Output the (X, Y) coordinate of the center of the cell containing the given text.  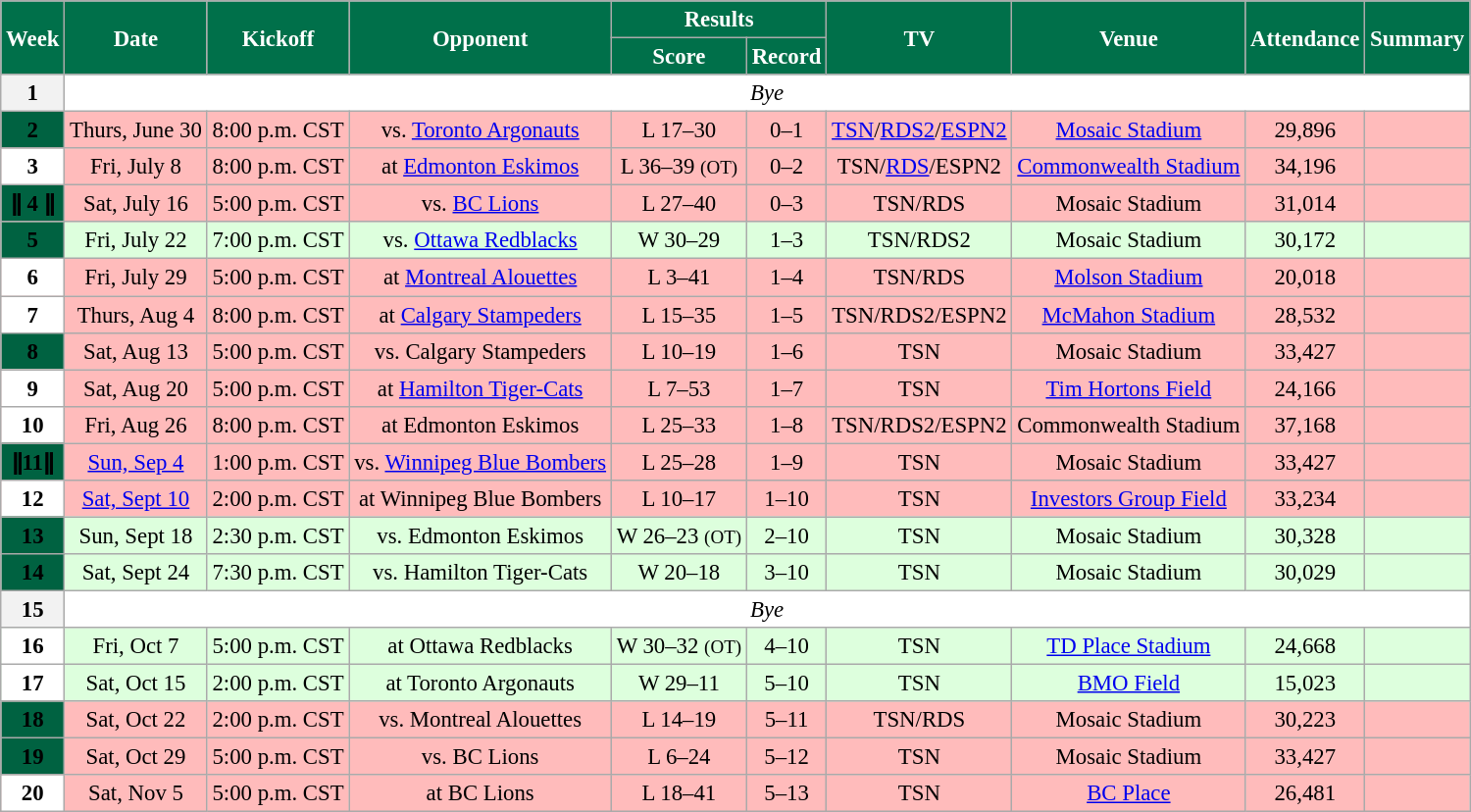
W 20–18 (679, 573)
17 (33, 684)
30,172 (1305, 240)
0–3 (786, 204)
L 36–39 (OT) (679, 167)
9 (33, 388)
5–12 (786, 757)
Sat, Oct 15 (135, 684)
1 (33, 93)
15 (33, 609)
vs. Hamilton Tiger-Cats (481, 573)
Week (33, 37)
1–7 (786, 388)
30,328 (1305, 535)
Record (786, 57)
W 30–29 (679, 240)
1–8 (786, 425)
7:00 p.m. CST (279, 240)
10 (33, 425)
at BC Lions (481, 793)
vs. Winnipeg Blue Bombers (481, 462)
Opponent (481, 37)
3–10 (786, 573)
TD Place Stadium (1129, 646)
1–4 (786, 278)
20,018 (1305, 278)
vs. Edmonton Eskimos (481, 535)
1–10 (786, 499)
6 (33, 278)
TSN/RDS2 (920, 240)
14 (33, 573)
BC Place (1129, 793)
vs. Toronto Argonauts (481, 130)
Fri, Oct 7 (135, 646)
L 6–24 (679, 757)
Sun, Sept 18 (135, 535)
TSN/RDS/ESPN2 (920, 167)
L 3–41 (679, 278)
16 (33, 646)
L 10–19 (679, 351)
30,029 (1305, 573)
7:30 p.m. CST (279, 573)
Sun, Sep 4 (135, 462)
Sat, Oct 22 (135, 720)
34,196 (1305, 167)
L 25–33 (679, 425)
24,166 (1305, 388)
30,223 (1305, 720)
0–2 (786, 167)
Sat, Nov 5 (135, 793)
37,168 (1305, 425)
28,532 (1305, 315)
5–13 (786, 793)
BMO Field (1129, 684)
L 18–41 (679, 793)
L 27–40 (679, 204)
1–9 (786, 462)
Score (679, 57)
Sat, Sept 10 (135, 499)
Fri, July 8 (135, 167)
1:00 p.m. CST (279, 462)
Sat, Oct 29 (135, 757)
at Calgary Stampeders (481, 315)
Kickoff (279, 37)
W 26–23 (OT) (679, 535)
vs. Calgary Stampeders (481, 351)
29,896 (1305, 130)
15,023 (1305, 684)
Fri, Aug 26 (135, 425)
26,481 (1305, 793)
L 10–17 (679, 499)
3 (33, 167)
L 15–35 (679, 315)
at Toronto Argonauts (481, 684)
2:30 p.m. CST (279, 535)
Sat, Sept 24 (135, 573)
Fri, July 29 (135, 278)
at Winnipeg Blue Bombers (481, 499)
Molson Stadium (1129, 278)
5–10 (786, 684)
Summary (1418, 37)
5 (33, 240)
at Ottawa Redblacks (481, 646)
Fri, July 22 (135, 240)
Date (135, 37)
Sat, July 16 (135, 204)
Investors Group Field (1129, 499)
L 7–53 (679, 388)
2 (33, 130)
Tim Hortons Field (1129, 388)
2–10 (786, 535)
at Hamilton Tiger-Cats (481, 388)
12 (33, 499)
Thurs, June 30 (135, 130)
McMahon Stadium (1129, 315)
L 25–28 (679, 462)
Venue (1129, 37)
Sat, Aug 20 (135, 388)
Attendance (1305, 37)
L 17–30 (679, 130)
31,014 (1305, 204)
13 (33, 535)
vs. Ottawa Redblacks (481, 240)
19 (33, 757)
0–1 (786, 130)
5–11 (786, 720)
4–10 (786, 646)
20 (33, 793)
7 (33, 315)
1–3 (786, 240)
8 (33, 351)
TV (920, 37)
18 (33, 720)
Thurs, Aug 4 (135, 315)
at Montreal Alouettes (481, 278)
W 29–11 (679, 684)
ǁ 4 ǁ (33, 204)
Results (718, 20)
1–6 (786, 351)
ǁ11ǁ (33, 462)
1–5 (786, 315)
W 30–32 (OT) (679, 646)
vs. Montreal Alouettes (481, 720)
24,668 (1305, 646)
33,234 (1305, 499)
L 14–19 (679, 720)
Sat, Aug 13 (135, 351)
